Extract the [X, Y] coordinate from the center of the cell holding the provided text.  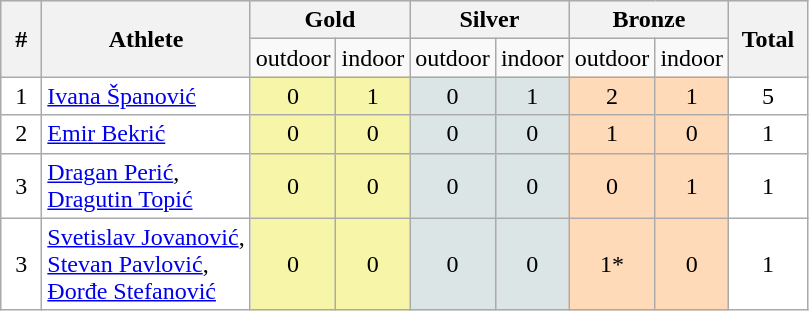
5 [768, 96]
Ivana Španović [146, 96]
Emir Bekrić [146, 134]
Dragan Perić,Dragutin Topić [146, 186]
Athlete [146, 39]
1* [612, 264]
# [22, 39]
Silver [490, 20]
Bronze [648, 20]
Total [768, 39]
Svetislav Jovanović,Stevan Pavlović,Đorđe Stefanović [146, 264]
Gold [330, 20]
